Find where the given text appears and provide that cell's center as (x, y) coordinate. 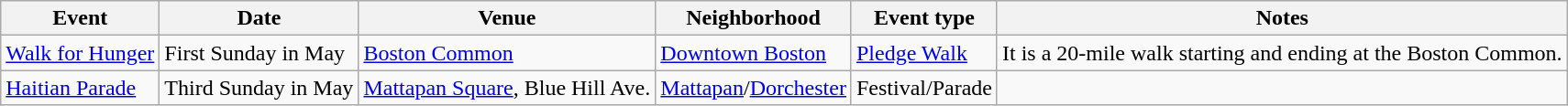
Date (259, 18)
Walk for Hunger (81, 53)
Event (81, 18)
Event type (924, 18)
Mattapan/Dorchester (754, 88)
Venue (507, 18)
Festival/Parade (924, 88)
First Sunday in May (259, 53)
Downtown Boston (754, 53)
Haitian Parade (81, 88)
Neighborhood (754, 18)
Notes (1282, 18)
It is a 20-mile walk starting and ending at the Boston Common. (1282, 53)
Boston Common (507, 53)
Mattapan Square, Blue Hill Ave. (507, 88)
Pledge Walk (924, 53)
Third Sunday in May (259, 88)
